Extract the (X, Y) coordinate from the center of the cell holding the provided text.  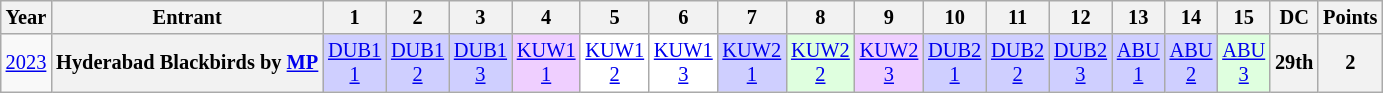
DC (1294, 17)
Points (1350, 17)
ABU1 (1138, 63)
5 (614, 17)
14 (1192, 17)
KUW22 (820, 63)
15 (1244, 17)
8 (820, 17)
DUB13 (480, 63)
DUB23 (1080, 63)
4 (546, 17)
6 (684, 17)
ABU3 (1244, 63)
DUB11 (354, 63)
Hyderabad Blackbirds by MP (187, 63)
ABU2 (1192, 63)
7 (752, 17)
Entrant (187, 17)
12 (1080, 17)
13 (1138, 17)
1 (354, 17)
10 (954, 17)
KUW13 (684, 63)
3 (480, 17)
Year (26, 17)
KUW23 (890, 63)
DUB12 (418, 63)
KUW11 (546, 63)
DUB21 (954, 63)
11 (1018, 17)
29th (1294, 63)
9 (890, 17)
KUW12 (614, 63)
DUB22 (1018, 63)
KUW21 (752, 63)
2023 (26, 63)
